Return (X, Y) of the center of cell containing provided text 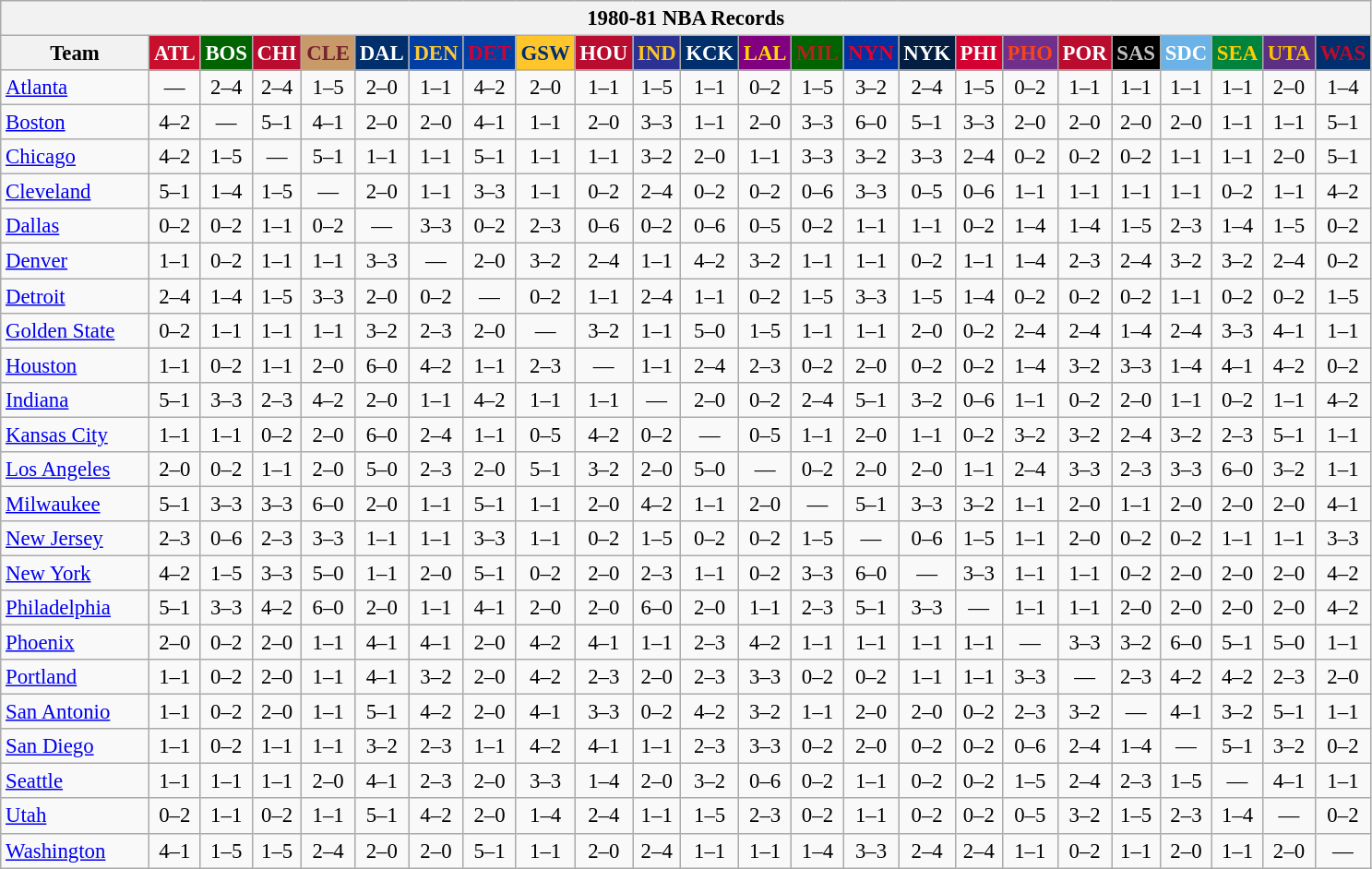
Golden State (76, 330)
Chicago (76, 157)
SDC (1186, 54)
POR (1085, 54)
San Diego (76, 746)
KCK (710, 54)
Washington (76, 851)
Utah (76, 816)
Portland (76, 677)
New Jersey (76, 539)
GSW (545, 54)
Atlanta (76, 88)
WAS (1342, 54)
MIL (817, 54)
DET (489, 54)
SAS (1136, 54)
Milwaukee (76, 504)
Houston (76, 365)
DEN (435, 54)
ATL (174, 54)
Detroit (76, 296)
CLE (328, 54)
DAL (382, 54)
LAL (764, 54)
SEA (1238, 54)
NYK (926, 54)
BOS (226, 54)
PHI (978, 54)
Los Angeles (76, 470)
Denver (76, 261)
Seattle (76, 781)
Boston (76, 123)
San Antonio (76, 712)
Kansas City (76, 434)
Dallas (76, 226)
Phoenix (76, 643)
CHI (277, 54)
PHO (1030, 54)
NYN (871, 54)
Cleveland (76, 192)
Indiana (76, 399)
1980-81 NBA Records (686, 18)
HOU (603, 54)
IND (657, 54)
UTA (1288, 54)
Philadelphia (76, 608)
Team (76, 54)
New York (76, 573)
